Return the (X, Y) coordinate for the center point of the cell that contains the specified text.  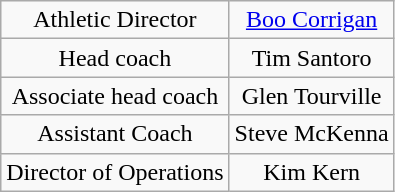
Kim Kern (312, 172)
Boo Corrigan (312, 20)
Tim Santoro (312, 58)
Glen Tourville (312, 96)
Associate head coach (115, 96)
Director of Operations (115, 172)
Assistant Coach (115, 134)
Athletic Director (115, 20)
Head coach (115, 58)
Steve McKenna (312, 134)
